Return the (x, y) coordinate for the center point of the cell that contains the specified text.  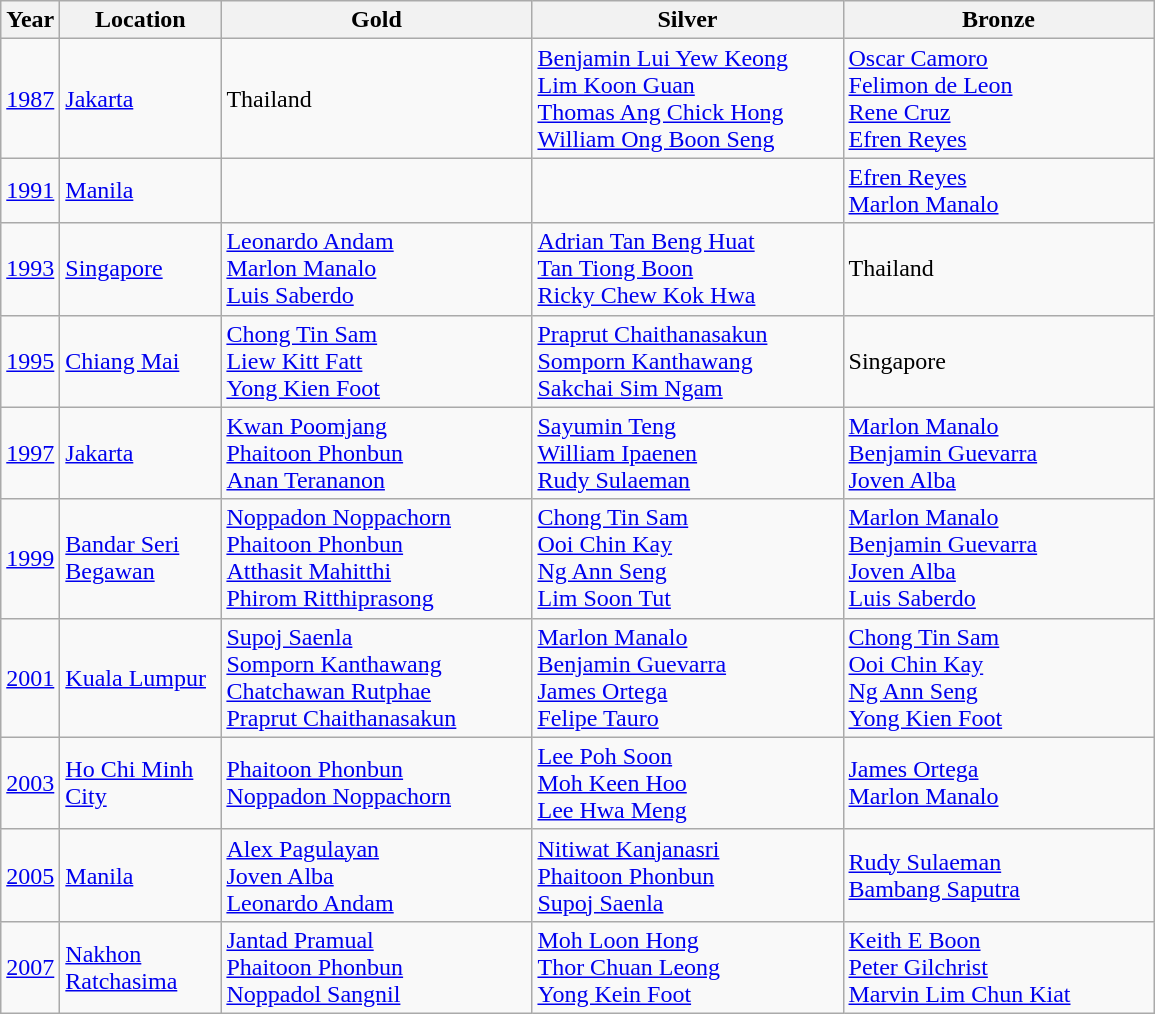
2001 (30, 678)
Marlon Manalo Benjamin Guevarra James Ortega Felipe Tauro (688, 678)
Bronze (998, 20)
Leonardo Andam Marlon Manalo Luis Saberdo (376, 269)
Kwan Poomjang Phaitoon Phonbun Anan Terananon (376, 453)
Marlon Manalo Benjamin Guevarra Joven Alba Luis Saberdo (998, 558)
Marlon Manalo Benjamin Guevarra Joven Alba (998, 453)
James Ortega Marlon Manalo (998, 783)
Supoj Saenla Somporn Kanthawang Chatchawan Rutphae Praprut Chaithanasakun (376, 678)
Ho Chi Minh City (140, 783)
2003 (30, 783)
2007 (30, 967)
Jantad Pramual Phaitoon Phonbun Noppadol Sangnil (376, 967)
Bandar Seri Begawan (140, 558)
1997 (30, 453)
Kuala Lumpur (140, 678)
Nitiwat Kanjanasri Phaitoon Phonbun Supoj Saenla (688, 875)
1991 (30, 190)
Noppadon Noppachorn Phaitoon Phonbun Atthasit Mahitthi Phirom Ritthiprasong (376, 558)
Keith E Boon Peter Gilchrist Marvin Lim Chun Kiat (998, 967)
1993 (30, 269)
1995 (30, 361)
Moh Loon Hong Thor Chuan Leong Yong Kein Foot (688, 967)
Year (30, 20)
Benjamin Lui Yew Keong Lim Koon Guan Thomas Ang Chick Hong William Ong Boon Seng (688, 98)
Lee Poh Soon Moh Keen Hoo Lee Hwa Meng (688, 783)
Sayumin Teng William Ipaenen Rudy Sulaeman (688, 453)
Gold (376, 20)
Phaitoon Phonbun Noppadon Noppachorn (376, 783)
1999 (30, 558)
Chong Tin Sam Ooi Chin Kay Ng Ann Seng Lim Soon Tut (688, 558)
Praprut Chaithanasakun Somporn Kanthawang Sakchai Sim Ngam (688, 361)
1987 (30, 98)
Silver (688, 20)
Alex Pagulayan Joven Alba Leonardo Andam (376, 875)
Chiang Mai (140, 361)
Rudy Sulaeman Bambang Saputra (998, 875)
Location (140, 20)
Adrian Tan Beng Huat Tan Tiong Boon Ricky Chew Kok Hwa (688, 269)
Efren Reyes Marlon Manalo (998, 190)
Chong Tin Sam Liew Kitt Fatt Yong Kien Foot (376, 361)
Oscar Camoro Felimon de Leon Rene Cruz Efren Reyes (998, 98)
Chong Tin Sam Ooi Chin Kay Ng Ann Seng Yong Kien Foot (998, 678)
2005 (30, 875)
Nakhon Ratchasima (140, 967)
